Provide the (x, y) coordinate of the cell's center where the given text is located.  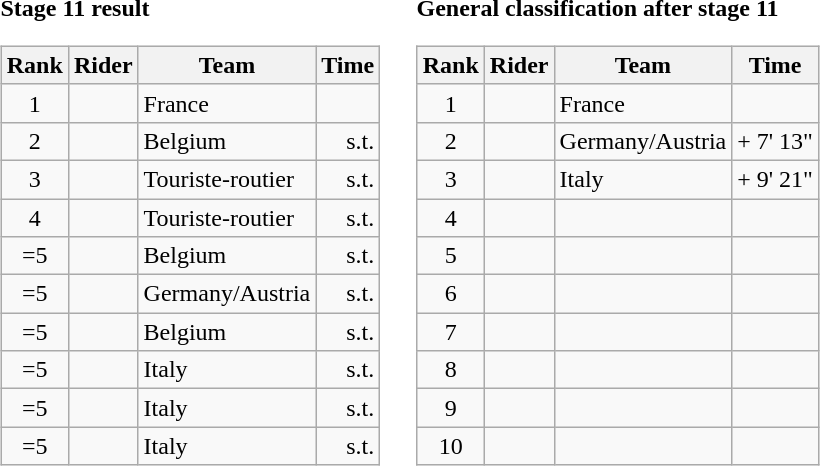
10 (450, 446)
+ 9' 21" (776, 179)
+ 7' 13" (776, 141)
5 (450, 256)
7 (450, 332)
6 (450, 294)
9 (450, 408)
8 (450, 370)
